From the cell containing the given text, extract its center point as (X, Y) coordinate. 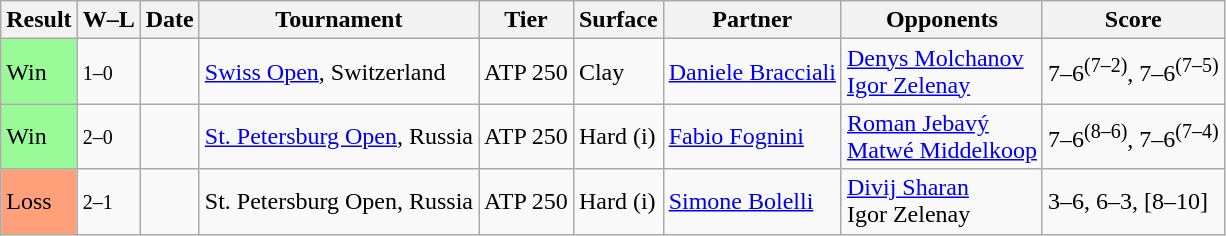
Simone Bolelli (752, 202)
3–6, 6–3, [8–10] (1133, 202)
Swiss Open, Switzerland (338, 72)
Clay (618, 72)
2–1 (108, 202)
Denys Molchanov Igor Zelenay (942, 72)
Daniele Bracciali (752, 72)
Roman Jebavý Matwé Middelkoop (942, 136)
Divij Sharan Igor Zelenay (942, 202)
1–0 (108, 72)
Date (170, 20)
Tier (526, 20)
Opponents (942, 20)
Loss (39, 202)
W–L (108, 20)
Fabio Fognini (752, 136)
Partner (752, 20)
Result (39, 20)
Surface (618, 20)
7–6(8–6), 7–6(7–4) (1133, 136)
2–0 (108, 136)
7–6(7–2), 7–6(7–5) (1133, 72)
Tournament (338, 20)
Score (1133, 20)
